Find where the given text appears and provide that cell's center as [x, y] coordinate. 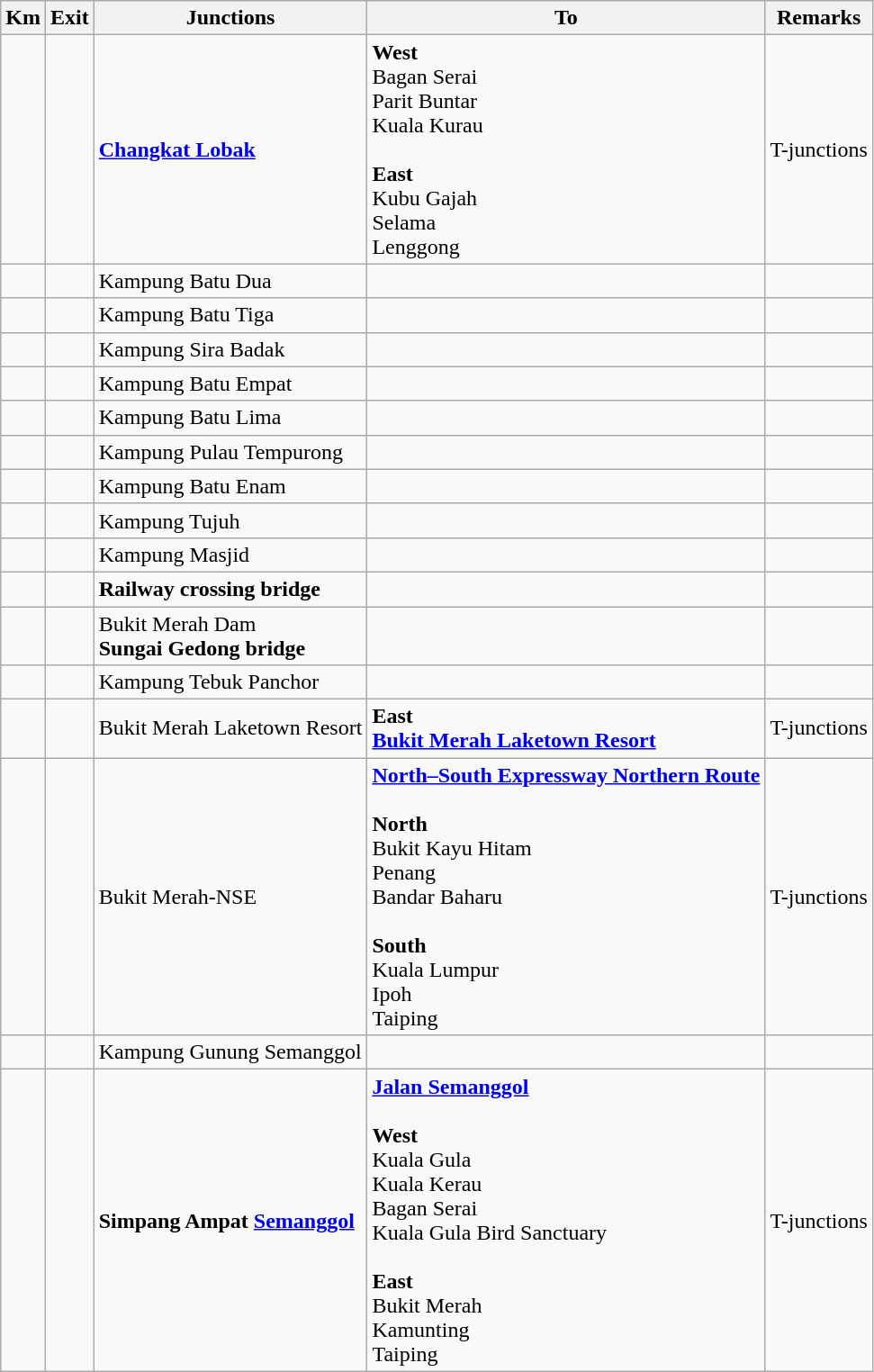
Exit [69, 18]
EastBukit Merah Laketown Resort [566, 729]
West Bagan Serai Parit Buntar Kuala KurauEast Kubu Gajah Selama Lenggong [566, 149]
Junctions [230, 18]
Bukit Merah DamSungai Gedong bridge [230, 636]
Kampung Batu Empat [230, 384]
Kampung Batu Tiga [230, 315]
Changkat Lobak [230, 149]
Kampung Gunung Semanggol [230, 1052]
Kampung Batu Enam [230, 486]
Kampung Batu Dua [230, 281]
Kampung Tujuh [230, 520]
Km [23, 18]
North–South Expressway Northern RouteNorth Bukit Kayu Hitam Penang Bandar BaharuSouth Kuala Lumpur Ipoh Taiping [566, 897]
Bukit Merah Laketown Resort [230, 729]
Railway crossing bridge [230, 589]
Kampung Masjid [230, 555]
Kampung Sira Badak [230, 349]
Jalan SemanggolWestKuala GulaKuala KerauBagan SeraiKuala Gula Bird SanctuaryEastBukit MerahKamuntingTaiping [566, 1221]
Kampung Batu Lima [230, 418]
Kampung Tebuk Panchor [230, 682]
Remarks [819, 18]
Bukit Merah-NSE [230, 897]
Kampung Pulau Tempurong [230, 452]
Simpang Ampat Semanggol [230, 1221]
To [566, 18]
